Scan for the cell matching the given text and deliver its [x, y] coordinate at center. 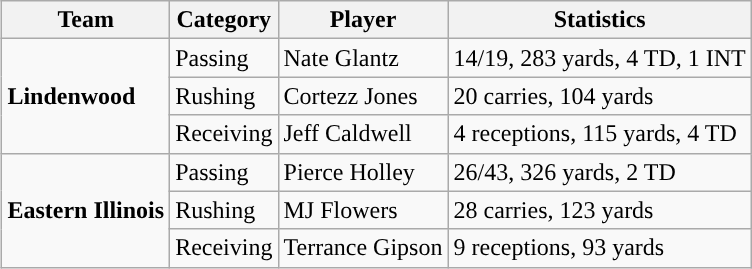
Team [86, 20]
Eastern Illinois [86, 210]
Terrance Gipson [363, 248]
9 receptions, 93 yards [600, 248]
Statistics [600, 20]
14/19, 283 yards, 4 TD, 1 INT [600, 58]
26/43, 326 yards, 2 TD [600, 172]
Jeff Caldwell [363, 134]
Pierce Holley [363, 172]
Player [363, 20]
Nate Glantz [363, 58]
28 carries, 123 yards [600, 210]
Category [224, 20]
Cortezz Jones [363, 96]
MJ Flowers [363, 210]
Lindenwood [86, 96]
4 receptions, 115 yards, 4 TD [600, 134]
20 carries, 104 yards [600, 96]
